Find where the given text appears and provide that cell's center as (x, y) coordinate. 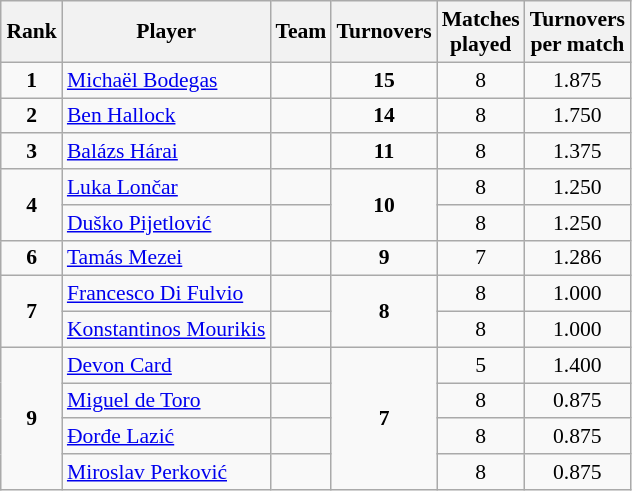
2 (32, 116)
Matchesplayed (481, 32)
10 (384, 204)
1.400 (578, 365)
1 (32, 80)
Balázs Hárai (166, 152)
Michaël Bodegas (166, 80)
6 (32, 258)
Tamás Mezei (166, 258)
Ben Hallock (166, 116)
Devon Card (166, 365)
Team (300, 32)
Luka Lončar (166, 187)
Francesco Di Fulvio (166, 294)
14 (384, 116)
Duško Pijetlović (166, 223)
15 (384, 80)
Player (166, 32)
Konstantinos Mourikis (166, 330)
Miguel de Toro (166, 401)
1.375 (578, 152)
Miroslav Perković (166, 472)
3 (32, 152)
11 (384, 152)
1.875 (578, 80)
Turnoversper match (578, 32)
5 (481, 365)
4 (32, 204)
1.750 (578, 116)
1.286 (578, 258)
Turnovers (384, 32)
Rank (32, 32)
Đorđe Lazić (166, 437)
